Locate the cell with the specified text and output its (x, y) center coordinate. 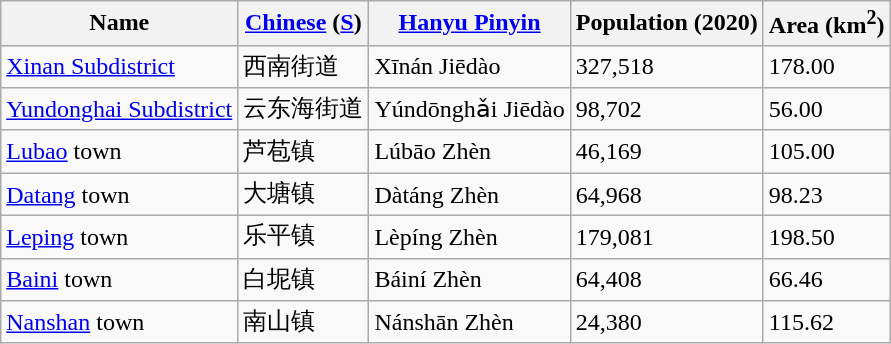
179,081 (666, 238)
Xinan Subdistrict (120, 66)
Datang town (120, 194)
Dàtáng Zhèn (470, 194)
芦苞镇 (304, 152)
Yundonghai Subdistrict (120, 110)
南山镇 (304, 322)
乐平镇 (304, 238)
Chinese (S) (304, 24)
105.00 (826, 152)
Nánshān Zhèn (470, 322)
Population (2020) (666, 24)
56.00 (826, 110)
66.46 (826, 280)
云东海街道 (304, 110)
327,518 (666, 66)
Nanshan town (120, 322)
Hanyu Pinyin (470, 24)
Name (120, 24)
64,408 (666, 280)
Yúndōnghǎi Jiēdào (470, 110)
178.00 (826, 66)
Baini town (120, 280)
98.23 (826, 194)
Lèpíng Zhèn (470, 238)
Lúbāo Zhèn (470, 152)
大塘镇 (304, 194)
198.50 (826, 238)
Xīnán Jiēdào (470, 66)
Area (km2) (826, 24)
Lubao town (120, 152)
白坭镇 (304, 280)
Báiní Zhèn (470, 280)
98,702 (666, 110)
24,380 (666, 322)
115.62 (826, 322)
46,169 (666, 152)
Leping town (120, 238)
西南街道 (304, 66)
64,968 (666, 194)
